For the text-containing cell, return its midpoint in [x, y] coordinate format. 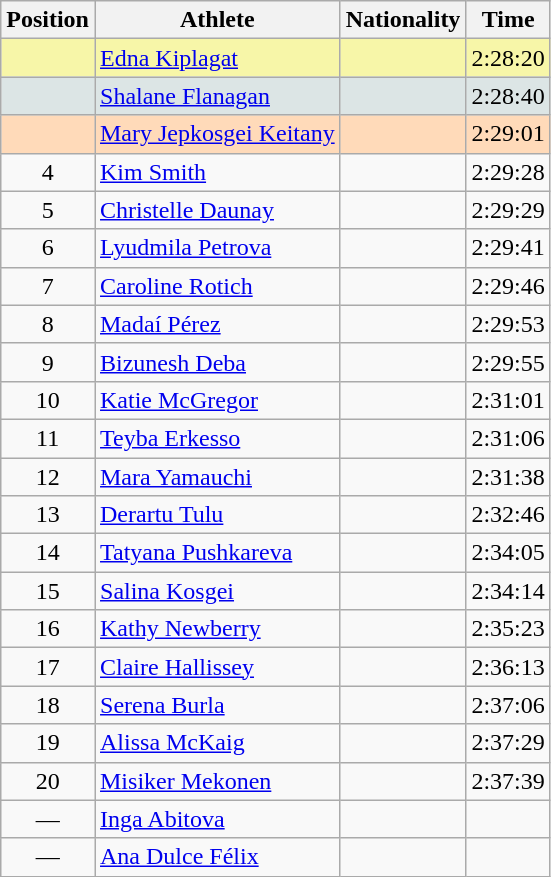
2:32:46 [508, 515]
Ana Dulce Félix [217, 857]
Serena Burla [217, 705]
Lyudmila Petrova [217, 248]
2:29:01 [508, 134]
2:31:06 [508, 438]
5 [48, 210]
2:29:28 [508, 172]
Katie McGregor [217, 400]
Kim Smith [217, 172]
9 [48, 362]
Bizunesh Deba [217, 362]
2:29:53 [508, 324]
Christelle Daunay [217, 210]
20 [48, 781]
Kathy Newberry [217, 629]
2:28:40 [508, 96]
Athlete [217, 20]
Edna Kiplagat [217, 58]
Salina Kosgei [217, 591]
2:37:39 [508, 781]
Position [48, 20]
Misiker Mekonen [217, 781]
2:31:38 [508, 477]
2:37:06 [508, 705]
7 [48, 286]
2:29:55 [508, 362]
Alissa McKaig [217, 743]
17 [48, 667]
6 [48, 248]
12 [48, 477]
2:35:23 [508, 629]
2:36:13 [508, 667]
Inga Abitova [217, 819]
Mary Jepkosgei Keitany [217, 134]
Caroline Rotich [217, 286]
2:29:46 [508, 286]
15 [48, 591]
2:31:01 [508, 400]
2:29:41 [508, 248]
Derartu Tulu [217, 515]
2:29:29 [508, 210]
11 [48, 438]
Time [508, 20]
2:34:14 [508, 591]
18 [48, 705]
Nationality [403, 20]
Tatyana Pushkareva [217, 553]
2:34:05 [508, 553]
16 [48, 629]
Madaí Pérez [217, 324]
Teyba Erkesso [217, 438]
8 [48, 324]
Mara Yamauchi [217, 477]
19 [48, 743]
Claire Hallissey [217, 667]
2:37:29 [508, 743]
4 [48, 172]
13 [48, 515]
Shalane Flanagan [217, 96]
2:28:20 [508, 58]
14 [48, 553]
10 [48, 400]
